Extract the [X, Y] coordinate from the center of the cell holding the provided text.  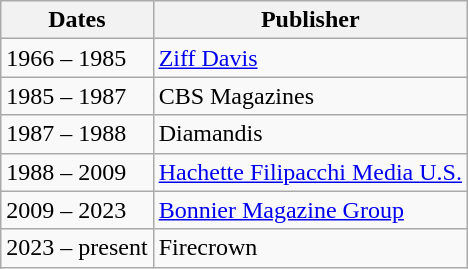
Bonnier Magazine Group [310, 210]
2009 – 2023 [77, 210]
Diamandis [310, 134]
Ziff Davis [310, 58]
CBS Magazines [310, 96]
1987 – 1988 [77, 134]
2023 – present [77, 248]
1966 – 1985 [77, 58]
Firecrown [310, 248]
Dates [77, 20]
1985 – 1987 [77, 96]
Publisher [310, 20]
1988 – 2009 [77, 172]
Hachette Filipacchi Media U.S. [310, 172]
